Output the [X, Y] coordinate of the center of the cell containing the given text.  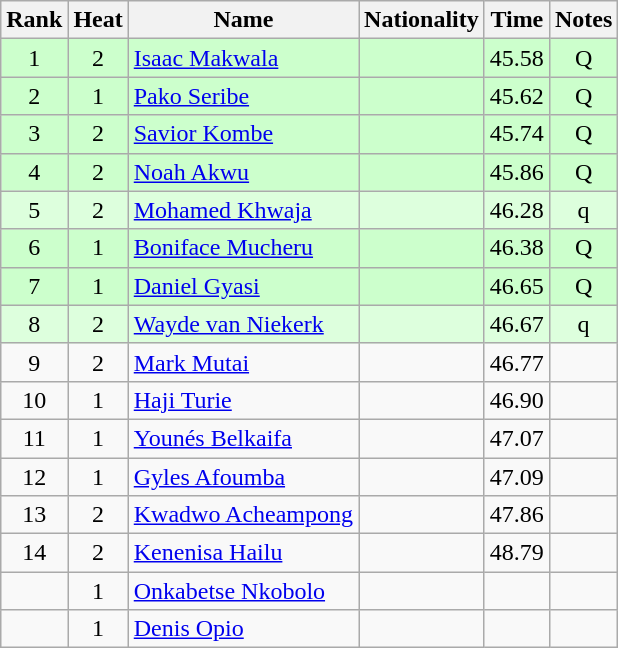
46.90 [516, 400]
Wayde van Niekerk [243, 324]
Heat [98, 20]
45.74 [516, 134]
45.62 [516, 96]
Denis Opio [243, 629]
Pako Seribe [243, 96]
14 [34, 553]
47.07 [516, 438]
46.77 [516, 362]
4 [34, 172]
Isaac Makwala [243, 58]
46.38 [516, 248]
Kenenisa Hailu [243, 553]
Gyles Afoumba [243, 477]
6 [34, 248]
13 [34, 515]
48.79 [516, 553]
Notes [583, 20]
Savior Kombe [243, 134]
5 [34, 210]
Kwadwo Acheampong [243, 515]
45.86 [516, 172]
Haji Turie [243, 400]
46.28 [516, 210]
Onkabetse Nkobolo [243, 591]
46.65 [516, 286]
47.09 [516, 477]
Boniface Mucheru [243, 248]
Younés Belkaifa [243, 438]
11 [34, 438]
Daniel Gyasi [243, 286]
10 [34, 400]
Time [516, 20]
3 [34, 134]
47.86 [516, 515]
Nationality [422, 20]
Noah Akwu [243, 172]
46.67 [516, 324]
12 [34, 477]
Mohamed Khwaja [243, 210]
Mark Mutai [243, 362]
9 [34, 362]
8 [34, 324]
7 [34, 286]
Rank [34, 20]
45.58 [516, 58]
Name [243, 20]
